Output the (x, y) coordinate of the center of the cell containing the given text.  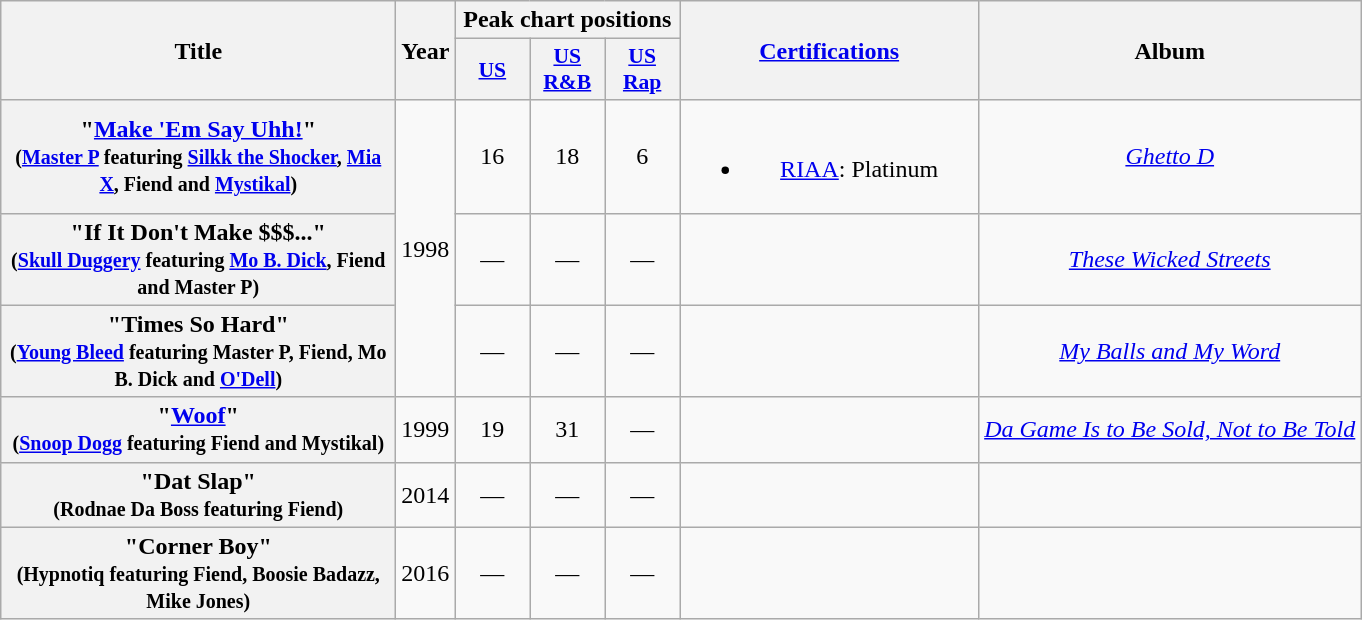
"Corner Boy"(Hypnotiq featuring Fiend, Boosie Badazz, Mike Jones) (198, 573)
These Wicked Streets (1170, 259)
Certifications (830, 50)
19 (492, 430)
Peak chart positions (568, 20)
2016 (426, 573)
Album (1170, 50)
"Make 'Em Say Uhh!"(Master P featuring Silkk the Shocker, Mia X, Fiend and Mystikal) (198, 156)
Ghetto D (1170, 156)
1999 (426, 430)
"If It Don't Make $$$..."(Skull Duggery featuring Mo B. Dick, Fiend and Master P) (198, 259)
RIAA: Platinum (830, 156)
Year (426, 50)
USR&B (568, 70)
US (492, 70)
Title (198, 50)
16 (492, 156)
"Woof"(Snoop Dogg featuring Fiend and Mystikal) (198, 430)
My Balls and My Word (1170, 351)
31 (568, 430)
1998 (426, 248)
2014 (426, 494)
"Dat Slap"(Rodnae Da Boss featuring Fiend) (198, 494)
USRap (642, 70)
"Times So Hard"(Young Bleed featuring Master P, Fiend, Mo B. Dick and O'Dell) (198, 351)
Da Game Is to Be Sold, Not to Be Told (1170, 430)
18 (568, 156)
6 (642, 156)
